Search for the cell housing the specified text and yield its [X, Y] center coordinate. 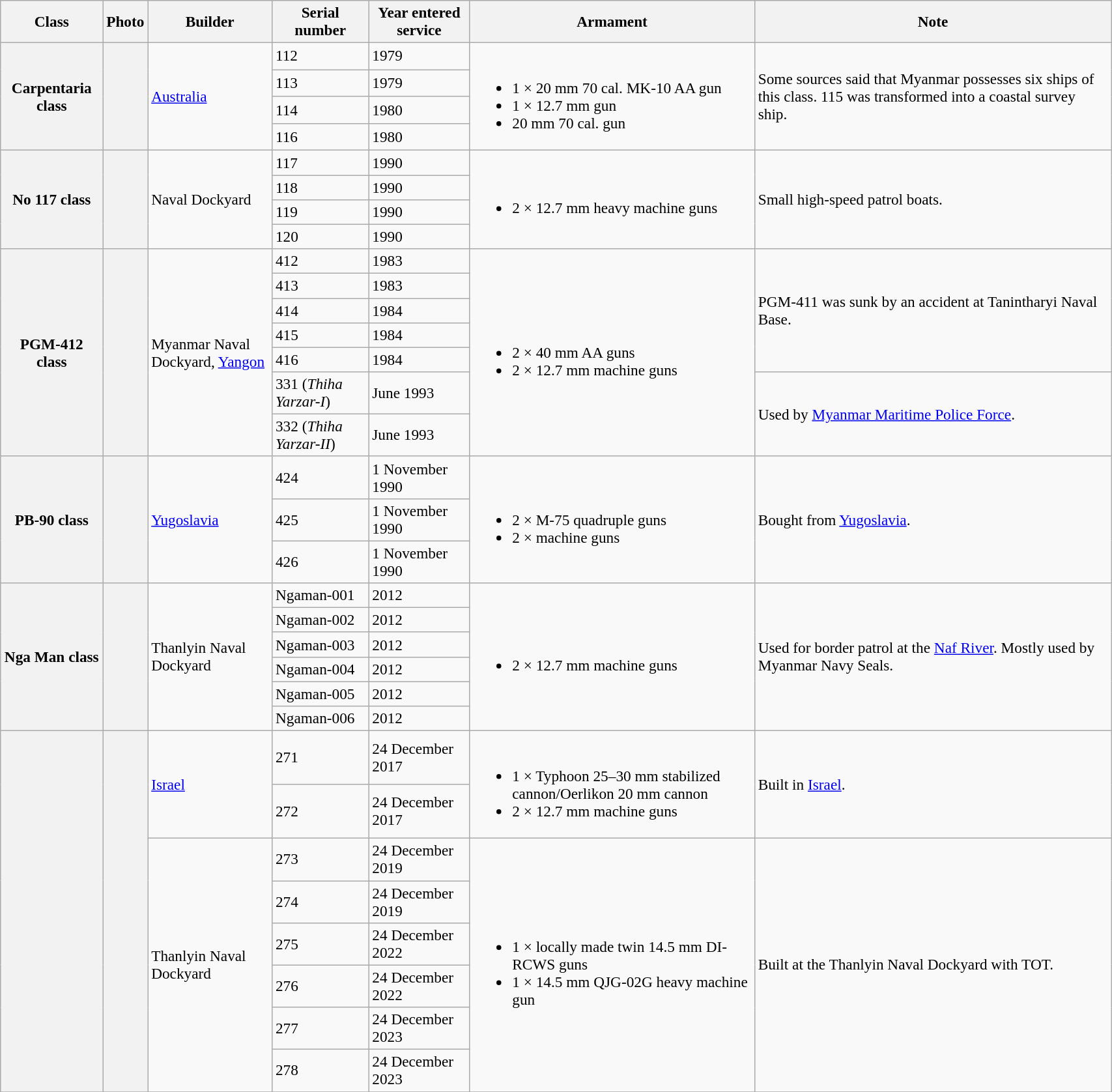
1 × locally made twin 14.5 mm DI-RCWS guns1 × 14.5 mm QJG-02G heavy machine gun [612, 964]
Used by Myanmar Maritime Police Force. [933, 414]
1 × Typhoon 25–30 mm stabilized cannon/Oerlikon 20 mm cannon2 × 12.7 mm machine guns [612, 784]
Carpentaria class [52, 96]
2 × 12.7 mm machine guns [612, 657]
2 × 40 mm AA guns2 × 12.7 mm machine guns [612, 352]
416 [321, 360]
PGM-411 was sunk by an accident at Tanintharyi Naval Base. [933, 310]
Ngaman-006 [321, 718]
Photo [125, 21]
114 [321, 109]
Year entered service [420, 21]
277 [321, 1028]
425 [321, 520]
No 117 class [52, 199]
Built in Israel. [933, 784]
116 [321, 137]
278 [321, 1070]
Small high-speed patrol boats. [933, 199]
Armament [612, 21]
Ngaman-005 [321, 693]
Note [933, 21]
118 [321, 187]
119 [321, 212]
Nga Man class [52, 657]
Ngaman-003 [321, 644]
Ngaman-002 [321, 620]
2 × M-75 quadruple guns2 × machine guns [612, 519]
Builder [210, 21]
Naval Dockyard [210, 199]
Myanmar Naval Dockyard, Yangon [210, 352]
415 [321, 335]
Serial number [321, 21]
413 [321, 285]
Used for border patrol at the Naf River. Mostly used by Myanmar Navy Seals. [933, 657]
Bought from Yugoslavia. [933, 519]
117 [321, 162]
Australia [210, 96]
Some sources said that Myanmar possesses six ships of this class. 115 was transformed into a coastal survey ship. [933, 96]
112 [321, 56]
120 [321, 237]
271 [321, 757]
2 × 12.7 mm heavy machine guns [612, 199]
PGM-412 class [52, 352]
Ngaman-004 [321, 669]
113 [321, 82]
275 [321, 943]
276 [321, 986]
273 [321, 859]
Yugoslavia [210, 519]
424 [321, 477]
Class [52, 21]
Ngaman-001 [321, 595]
Built at the Thanlyin Naval Dockyard with TOT. [933, 964]
332 (Thiha Yarzar-II) [321, 435]
Israel [210, 784]
414 [321, 310]
412 [321, 261]
272 [321, 812]
331 (Thiha Yarzar-I) [321, 392]
PB-90 class [52, 519]
1 × 20 mm 70 cal. MK-10 AA gun1 × 12.7 mm gun20 mm 70 cal. gun [612, 96]
274 [321, 902]
426 [321, 562]
